Return the [X, Y] coordinate for the center point of the cell that contains the specified text.  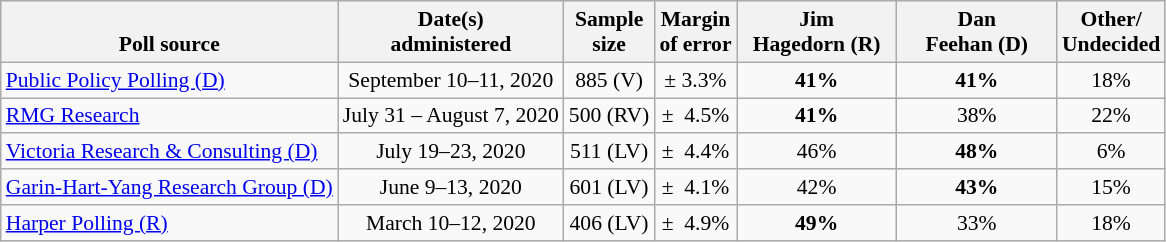
± 4.4% [695, 152]
406 (LV) [610, 223]
38% [977, 116]
± 3.3% [695, 80]
RMG Research [170, 116]
Marginof error [695, 32]
March 10–12, 2020 [451, 223]
Date(s)administered [451, 32]
33% [977, 223]
± 4.1% [695, 187]
DanFeehan (D) [977, 32]
48% [977, 152]
Samplesize [610, 32]
June 9–13, 2020 [451, 187]
September 10–11, 2020 [451, 80]
46% [817, 152]
6% [1111, 152]
22% [1111, 116]
885 (V) [610, 80]
15% [1111, 187]
Harper Polling (R) [170, 223]
Poll source [170, 32]
42% [817, 187]
49% [817, 223]
Victoria Research & Consulting (D) [170, 152]
43% [977, 187]
Public Policy Polling (D) [170, 80]
601 (LV) [610, 187]
511 (LV) [610, 152]
± 4.5% [695, 116]
JimHagedorn (R) [817, 32]
Garin-Hart-Yang Research Group (D) [170, 187]
500 (RV) [610, 116]
± 4.9% [695, 223]
Other/Undecided [1111, 32]
July 19–23, 2020 [451, 152]
July 31 – August 7, 2020 [451, 116]
